Return the [x, y] coordinate for the center point of the cell that contains the specified text.  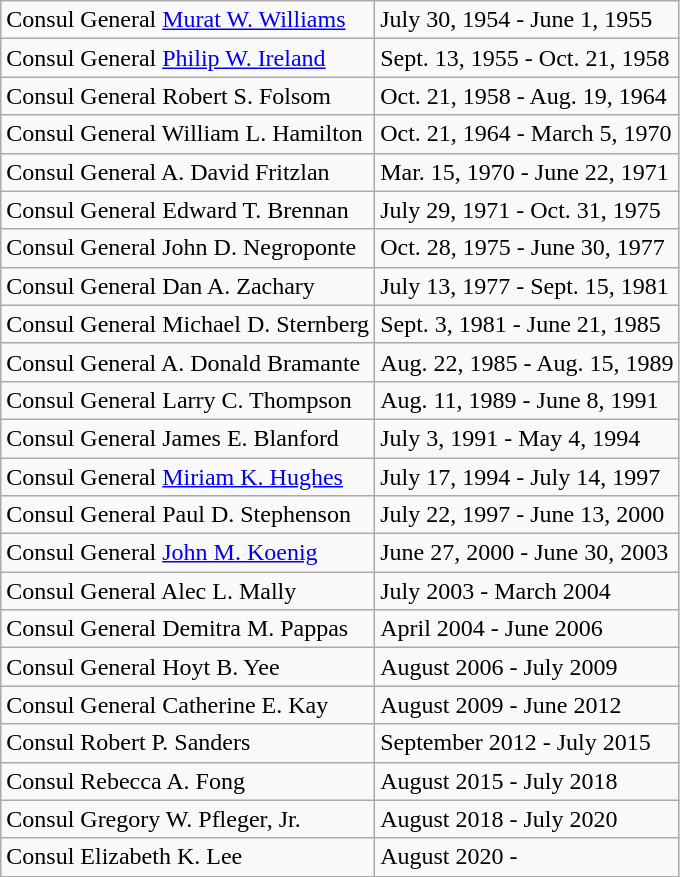
Consul General Robert S. Folsom [188, 96]
August 2018 - July 2020 [527, 819]
Consul General Murat W. Williams [188, 20]
July 29, 1971 - Oct. 31, 1975 [527, 210]
Consul General James E. Blanford [188, 438]
Oct. 28, 1975 - June 30, 1977 [527, 248]
Consul General Hoyt B. Yee [188, 667]
Consul General Dan A. Zachary [188, 286]
Oct. 21, 1958 - Aug. 19, 1964 [527, 96]
September 2012 - July 2015 [527, 743]
Aug. 11, 1989 - June 8, 1991 [527, 400]
Sept. 3, 1981 - June 21, 1985 [527, 324]
Consul General William L. Hamilton [188, 134]
Consul General Miriam K. Hughes [188, 477]
Consul General Catherine E. Kay [188, 705]
August 2009 - June 2012 [527, 705]
Consul General Edward T. Brennan [188, 210]
Consul General Philip W. Ireland [188, 58]
Consul General Alec L. Mally [188, 591]
July 30, 1954 - June 1, 1955 [527, 20]
April 2004 - June 2006 [527, 629]
August 2020 - [527, 857]
Consul Elizabeth K. Lee [188, 857]
Consul Rebecca A. Fong [188, 781]
Oct. 21, 1964 - March 5, 1970 [527, 134]
Mar. 15, 1970 - June 22, 1971 [527, 172]
Consul General Michael D. Sternberg [188, 324]
Consul General John D. Negroponte [188, 248]
July 13, 1977 - Sept. 15, 1981 [527, 286]
Consul General Larry C. Thompson [188, 400]
July 17, 1994 - July 14, 1997 [527, 477]
Sept. 13, 1955 - Oct. 21, 1958 [527, 58]
Consul General John M. Koenig [188, 553]
July 2003 - March 2004 [527, 591]
Consul Robert P. Sanders [188, 743]
Consul General Demitra M. Pappas [188, 629]
Consul General A. Donald Bramante [188, 362]
August 2015 - July 2018 [527, 781]
Consul General A. David Fritzlan [188, 172]
Consul General Paul D. Stephenson [188, 515]
June 27, 2000 - June 30, 2003 [527, 553]
Aug. 22, 1985 - Aug. 15, 1989 [527, 362]
July 22, 1997 - June 13, 2000 [527, 515]
July 3, 1991 - May 4, 1994 [527, 438]
August 2006 - July 2009 [527, 667]
Consul Gregory W. Pfleger, Jr. [188, 819]
